Determine the [X, Y] coordinate at the center of the cell enclosing the given text.  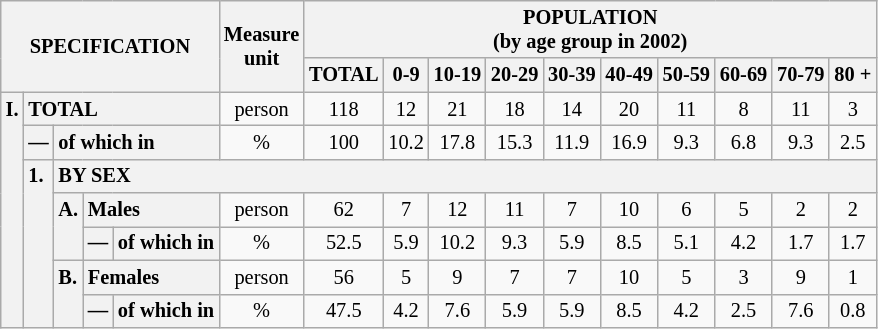
6.8 [744, 142]
8 [744, 109]
6 [686, 210]
17.8 [458, 142]
Females [151, 277]
20-29 [514, 75]
POPULATION (by age group in 2002) [590, 29]
47.5 [344, 311]
18 [514, 109]
118 [344, 109]
10-19 [458, 75]
I. [12, 210]
15.3 [514, 142]
1 [852, 277]
52.5 [344, 243]
50-59 [686, 75]
100 [344, 142]
80 + [852, 75]
16.9 [628, 142]
30-39 [572, 75]
Males [151, 210]
0-9 [406, 75]
SPECIFICATION [110, 46]
56 [344, 277]
0.8 [852, 311]
11.9 [572, 142]
5.1 [686, 243]
B. [68, 294]
BY SEX [466, 176]
Measure unit [262, 46]
A. [68, 226]
1. [38, 243]
40-49 [628, 75]
70-79 [800, 75]
21 [458, 109]
60-69 [744, 75]
62 [344, 210]
14 [572, 109]
20 [628, 109]
